Identify which cell holds the provided text, then report its [X, Y] central coordinate. 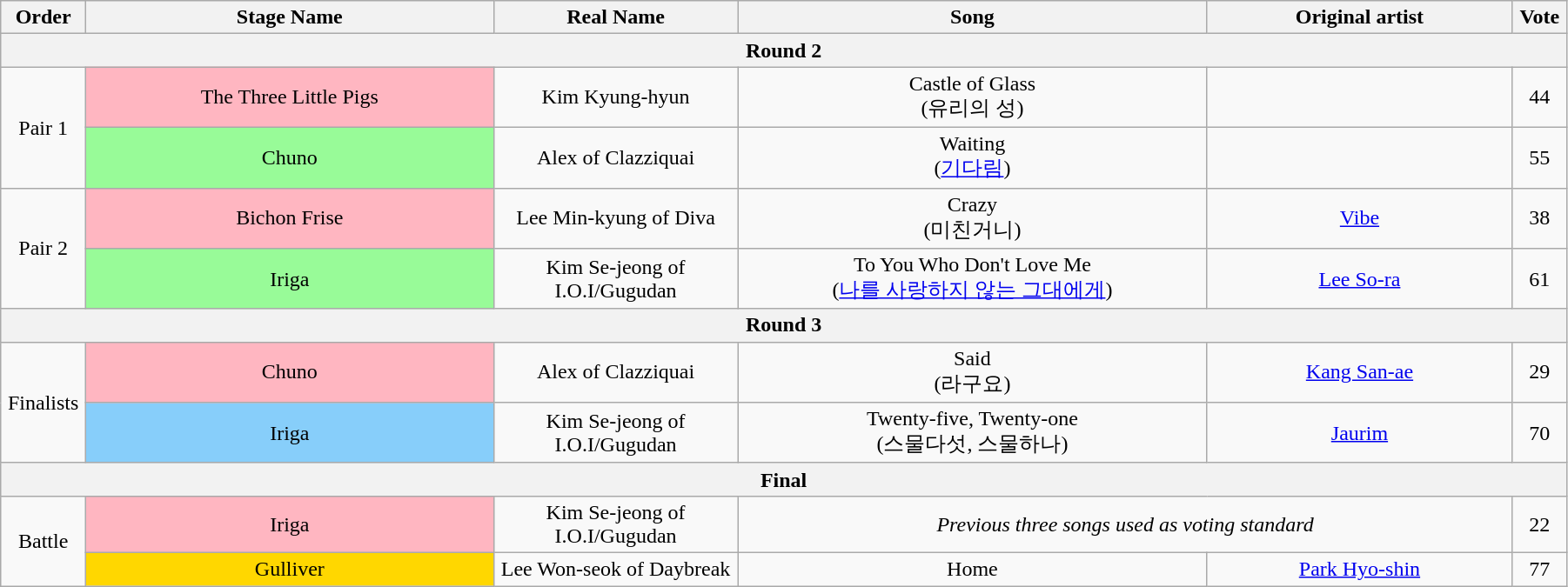
Gulliver [290, 569]
Original artist [1359, 17]
To You Who Don't Love Me(나를 사랑하지 않는 그대에게) [973, 279]
Twenty-five, Twenty-one(스물다섯, 스물하나) [973, 433]
Lee Min-kyung of Diva [616, 218]
Home [973, 569]
Order [44, 17]
55 [1539, 157]
Waiting (기다림) [973, 157]
38 [1539, 218]
Stage Name [290, 17]
22 [1539, 524]
Round 2 [784, 50]
Vote [1539, 17]
Crazy(미친거니) [973, 218]
61 [1539, 279]
44 [1539, 97]
Jaurim [1359, 433]
Said(라구요) [973, 372]
Final [784, 479]
77 [1539, 569]
Finalists [44, 402]
The Three Little Pigs [290, 97]
Lee So-ra [1359, 279]
Bichon Frise [290, 218]
Pair 2 [44, 249]
Round 3 [784, 325]
Battle [44, 541]
Kim Kyung-hyun [616, 97]
Lee Won-seok of Daybreak [616, 569]
29 [1539, 372]
70 [1539, 433]
Vibe [1359, 218]
Park Hyo-shin [1359, 569]
Previous three songs used as voting standard [1125, 524]
Real Name [616, 17]
Castle of Glass(유리의 성) [973, 97]
Song [973, 17]
Kang San-ae [1359, 372]
Pair 1 [44, 127]
